Detect which cell encompasses the target text, then output its [X, Y] center coordinate. 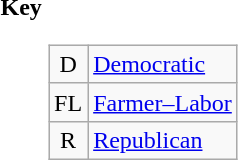
Democratic [163, 64]
R [68, 140]
FL [68, 102]
D [68, 64]
Farmer–Labor [163, 102]
Republican [163, 140]
